Provide the (X, Y) coordinate of the cell's center where the given text is located.  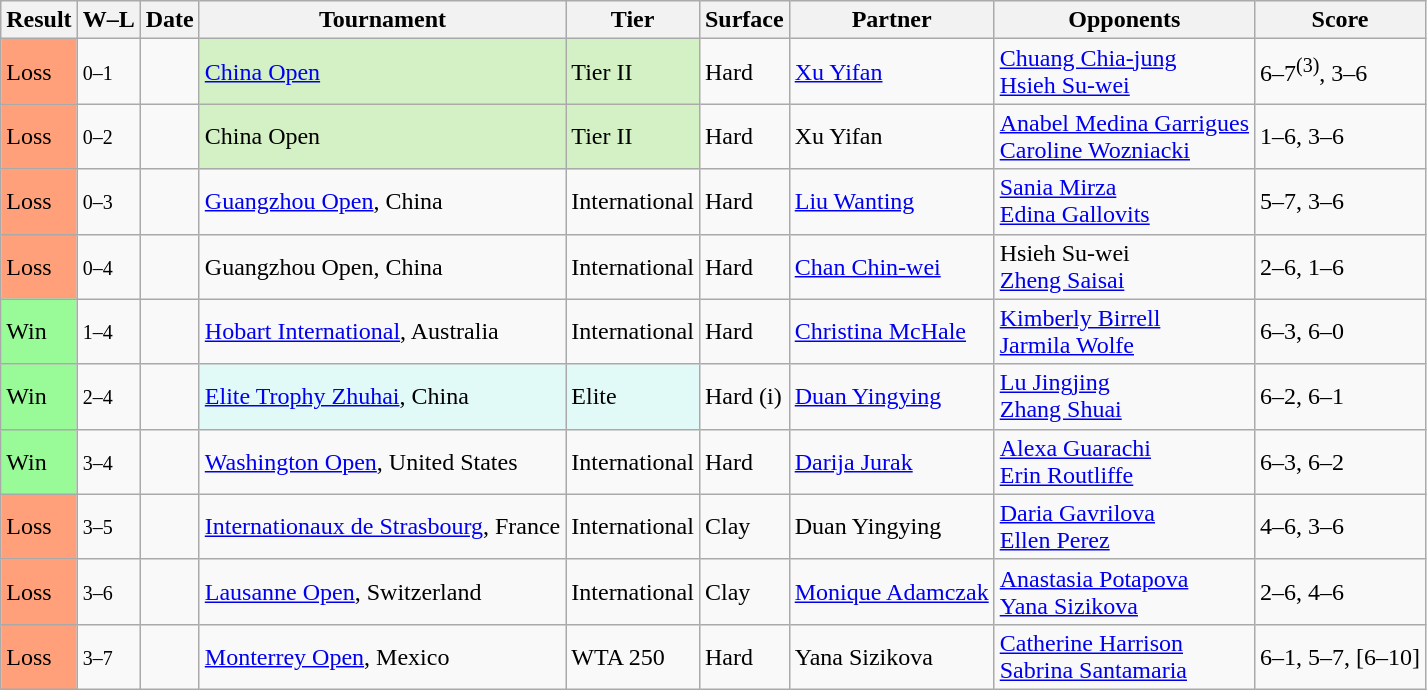
Chuang Chia-jung Hsieh Su-wei (1124, 72)
Lausanne Open, Switzerland (382, 592)
Sania Mirza Edina Gallovits (1124, 202)
Anastasia Potapova Yana Sizikova (1124, 592)
0–3 (108, 202)
Chan Chin-wei (892, 266)
1–4 (108, 332)
Internationaux de Strasbourg, France (382, 526)
Hsieh Su-wei Zheng Saisai (1124, 266)
6–3, 6–0 (1340, 332)
0–4 (108, 266)
Hobart International, Australia (382, 332)
Opponents (1124, 20)
Tier (633, 20)
Christina McHale (892, 332)
Daria Gavrilova Ellen Perez (1124, 526)
Surface (744, 20)
Alexa Guarachi Erin Routliffe (1124, 462)
1–6, 3–6 (1340, 136)
Date (170, 20)
3–7 (108, 656)
Yana Sizikova (892, 656)
Result (39, 20)
6–1, 5–7, [6–10] (1340, 656)
Score (1340, 20)
W–L (108, 20)
2–6, 4–6 (1340, 592)
6–2, 6–1 (1340, 396)
Monterrey Open, Mexico (382, 656)
Lu Jingjing Zhang Shuai (1124, 396)
0–2 (108, 136)
WTA 250 (633, 656)
2–4 (108, 396)
3–5 (108, 526)
Tournament (382, 20)
Washington Open, United States (382, 462)
Anabel Medina Garrigues Caroline Wozniacki (1124, 136)
Darija Jurak (892, 462)
3–6 (108, 592)
Liu Wanting (892, 202)
6–7(3), 3–6 (1340, 72)
Catherine Harrison Sabrina Santamaria (1124, 656)
Hard (i) (744, 396)
Monique Adamczak (892, 592)
0–1 (108, 72)
6–3, 6–2 (1340, 462)
Kimberly Birrell Jarmila Wolfe (1124, 332)
Partner (892, 20)
3–4 (108, 462)
Elite (633, 396)
2–6, 1–6 (1340, 266)
Elite Trophy Zhuhai, China (382, 396)
4–6, 3–6 (1340, 526)
5–7, 3–6 (1340, 202)
